Return [x, y] of the center of cell containing provided text 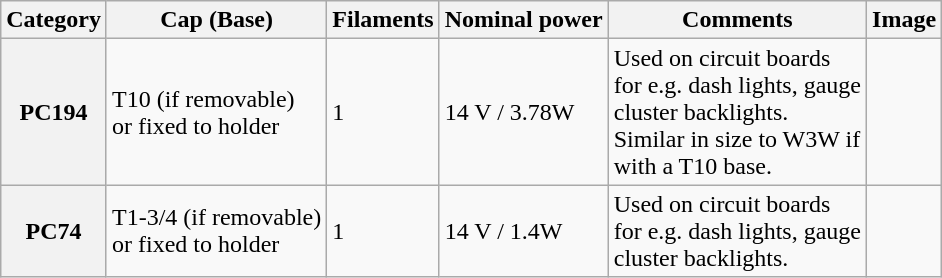
Filaments [383, 20]
Cap (Base) [216, 20]
Used on circuit boardsfor e.g. dash lights, gaugecluster backlights. [737, 231]
14 V / 1.4W [524, 231]
PC194 [54, 112]
Comments [737, 20]
Image [904, 20]
Nominal power [524, 20]
PC74 [54, 231]
T10 (if removable)or fixed to holder [216, 112]
T1-3/4 (if removable)or fixed to holder [216, 231]
Used on circuit boardsfor e.g. dash lights, gaugecluster backlights.Similar in size to W3W ifwith a T10 base. [737, 112]
Category [54, 20]
14 V / 3.78W [524, 112]
